Output the [X, Y] coordinate of the center of the cell containing the given text.  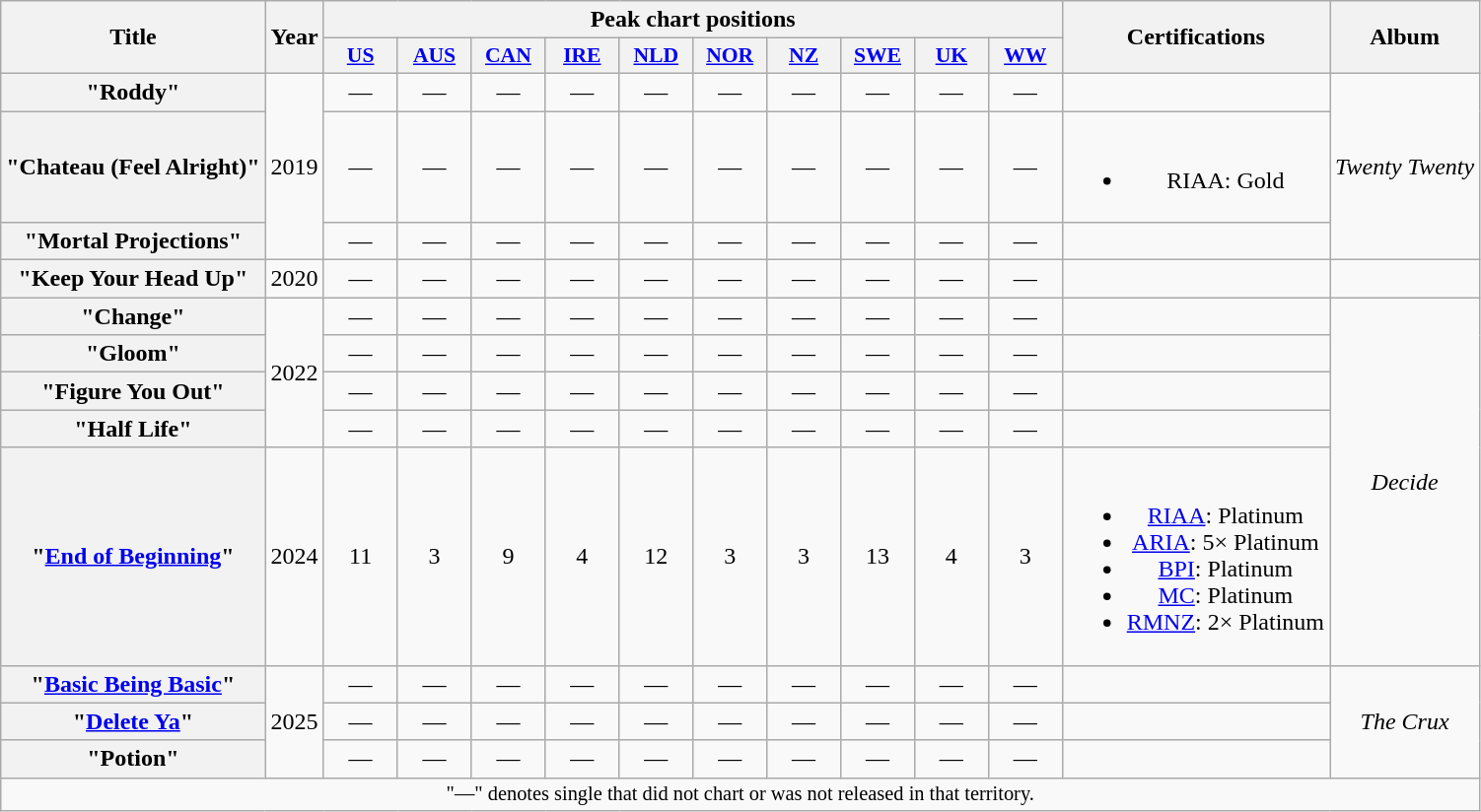
RIAA: Gold [1195, 166]
9 [509, 556]
RIAA: PlatinumARIA: 5× PlatinumBPI: PlatinumMC: PlatinumRMNZ: 2× Platinum [1195, 556]
"Gloom" [133, 354]
Twenty Twenty [1404, 166]
UK [951, 56]
"Basic Being Basic" [133, 684]
"Potion" [133, 759]
13 [878, 556]
2024 [294, 556]
Title [133, 37]
IRE [582, 56]
Certifications [1195, 37]
Peak chart positions [692, 20]
Album [1404, 37]
WW [1025, 56]
SWE [878, 56]
Year [294, 37]
"Roddy" [133, 92]
2019 [294, 166]
NOR [730, 56]
11 [361, 556]
"Delete Ya" [133, 721]
"Half Life" [133, 429]
2022 [294, 372]
"Mortal Projections" [133, 241]
2025 [294, 721]
2020 [294, 279]
"Change" [133, 316]
Decide [1404, 481]
"End of Beginning" [133, 556]
NLD [657, 56]
"—" denotes single that did not chart or was not released in that territory. [740, 794]
"Chateau (Feel Alright)" [133, 166]
12 [657, 556]
AUS [434, 56]
"Figure You Out" [133, 391]
US [361, 56]
NZ [805, 56]
The Crux [1404, 721]
"Keep Your Head Up" [133, 279]
CAN [509, 56]
